Find where the given text appears and provide that cell's center as (X, Y) coordinate. 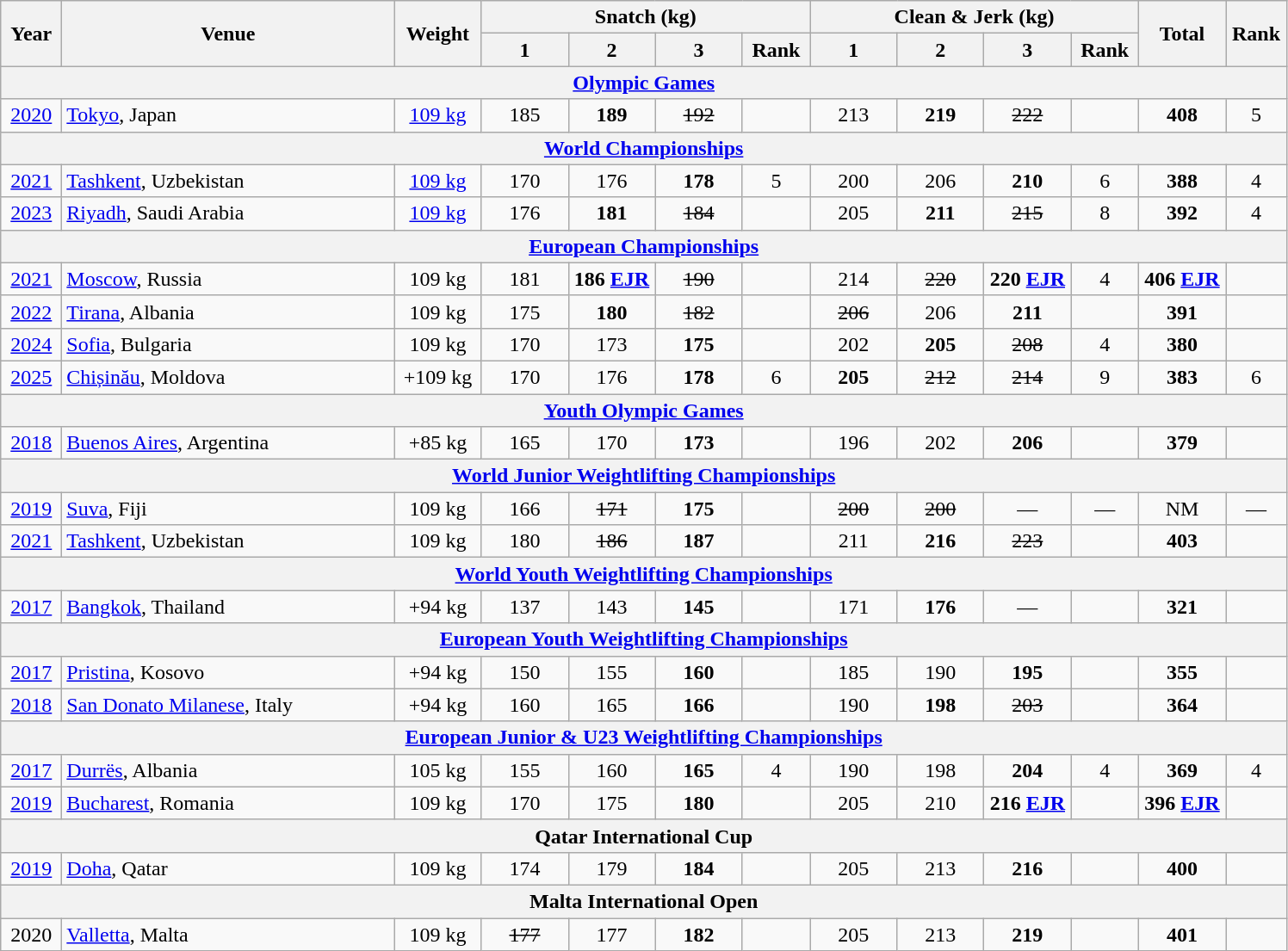
European Championships (644, 246)
European Junior & U23 Weightlifting Championships (644, 738)
406 EJR (1181, 279)
Year (31, 34)
196 (854, 443)
189 (611, 115)
174 (525, 868)
8 (1105, 213)
World Championships (644, 148)
208 (1028, 344)
408 (1181, 115)
186 (611, 541)
Chișinău, Moldova (228, 377)
195 (1028, 672)
186 EJR (611, 279)
Venue (228, 34)
212 (940, 377)
Moscow, Russia (228, 279)
Buenos Aires, Argentina (228, 443)
145 (699, 607)
Malta International Open (644, 901)
+85 kg (437, 443)
2025 (31, 377)
Qatar International Cup (644, 836)
2023 (31, 213)
401 (1181, 934)
Doha, Qatar (228, 868)
392 (1181, 213)
137 (525, 607)
391 (1181, 312)
383 (1181, 377)
2022 (31, 312)
Pristina, Kosovo (228, 672)
379 (1181, 443)
203 (1028, 705)
220 (940, 279)
204 (1028, 770)
220 EJR (1028, 279)
192 (699, 115)
150 (525, 672)
Sofia, Bulgaria (228, 344)
187 (699, 541)
364 (1181, 705)
143 (611, 607)
355 (1181, 672)
369 (1181, 770)
NM (1181, 509)
Youth Olympic Games (644, 411)
321 (1181, 607)
European Youth Weightlifting Championships (644, 639)
380 (1181, 344)
222 (1028, 115)
World Youth Weightlifting Championships (644, 574)
2024 (31, 344)
105 kg (437, 770)
World Junior Weightlifting Championships (644, 476)
Clean & Jerk (kg) (975, 17)
Snatch (kg) (646, 17)
223 (1028, 541)
Suva, Fiji (228, 509)
400 (1181, 868)
388 (1181, 181)
216 EJR (1028, 803)
Bucharest, Romania (228, 803)
San Donato Milanese, Italy (228, 705)
Weight (437, 34)
Durrës, Albania (228, 770)
9 (1105, 377)
Riyadh, Saudi Arabia (228, 213)
Total (1181, 34)
+109 kg (437, 377)
396 EJR (1181, 803)
215 (1028, 213)
403 (1181, 541)
Bangkok, Thailand (228, 607)
Tirana, Albania (228, 312)
Valletta, Malta (228, 934)
Tokyo, Japan (228, 115)
Olympic Games (644, 83)
179 (611, 868)
